Search for the cell housing the specified text and yield its (x, y) center coordinate. 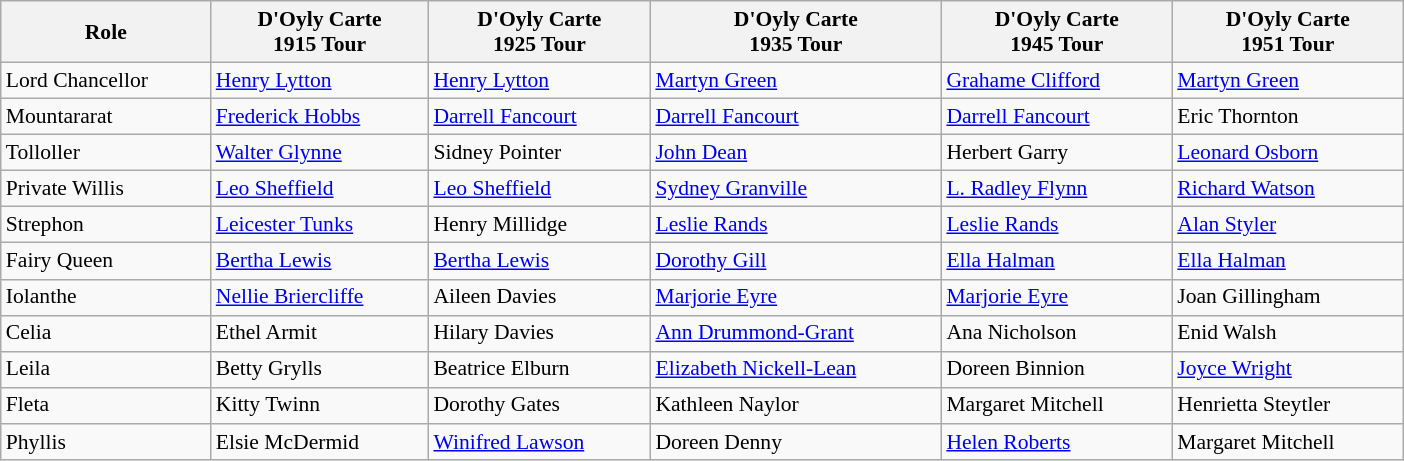
Hilary Davies (539, 333)
Elizabeth Nickell-Lean (796, 369)
D'Oyly Carte1945 Tour (1056, 32)
Henrietta Steytler (1288, 406)
Ethel Armit (320, 333)
L. Radley Flynn (1056, 189)
Frederick Hobbs (320, 117)
Ann Drummond-Grant (796, 333)
Strephon (106, 225)
Mountararat (106, 117)
Kathleen Naylor (796, 406)
Helen Roberts (1056, 442)
Leila (106, 369)
Joyce Wright (1288, 369)
Phyllis (106, 442)
Celia (106, 333)
Eric Thornton (1288, 117)
Aileen Davies (539, 297)
D'Oyly Carte1915 Tour (320, 32)
Doreen Denny (796, 442)
Dorothy Gates (539, 406)
Joan Gillingham (1288, 297)
Beatrice Elburn (539, 369)
D'Oyly Carte1925 Tour (539, 32)
Walter Glynne (320, 153)
John Dean (796, 153)
Fleta (106, 406)
Ana Nicholson (1056, 333)
Elsie McDermid (320, 442)
Tolloller (106, 153)
D'Oyly Carte1951 Tour (1288, 32)
Henry Millidge (539, 225)
Role (106, 32)
Sydney Granville (796, 189)
Richard Watson (1288, 189)
Doreen Binnion (1056, 369)
Grahame Clifford (1056, 81)
Winifred Lawson (539, 442)
D'Oyly Carte1935 Tour (796, 32)
Leicester Tunks (320, 225)
Dorothy Gill (796, 261)
Betty Grylls (320, 369)
Lord Chancellor (106, 81)
Kitty Twinn (320, 406)
Fairy Queen (106, 261)
Leonard Osborn (1288, 153)
Enid Walsh (1288, 333)
Herbert Garry (1056, 153)
Private Willis (106, 189)
Sidney Pointer (539, 153)
Nellie Briercliffe (320, 297)
Alan Styler (1288, 225)
Iolanthe (106, 297)
